Determine the (x, y) coordinate at the center of the cell enclosing the given text.  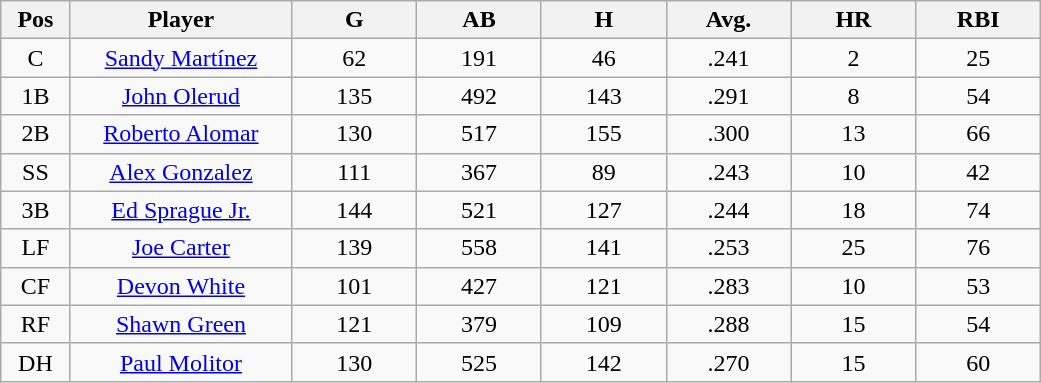
143 (604, 96)
517 (480, 134)
.283 (728, 286)
141 (604, 248)
HR (854, 20)
Pos (36, 20)
Sandy Martínez (181, 58)
191 (480, 58)
62 (354, 58)
427 (480, 286)
89 (604, 172)
142 (604, 362)
521 (480, 210)
60 (978, 362)
66 (978, 134)
46 (604, 58)
DH (36, 362)
RF (36, 324)
RBI (978, 20)
LF (36, 248)
Roberto Alomar (181, 134)
3B (36, 210)
2 (854, 58)
1B (36, 96)
101 (354, 286)
13 (854, 134)
Paul Molitor (181, 362)
155 (604, 134)
Shawn Green (181, 324)
.243 (728, 172)
144 (354, 210)
76 (978, 248)
74 (978, 210)
.300 (728, 134)
525 (480, 362)
SS (36, 172)
558 (480, 248)
379 (480, 324)
C (36, 58)
127 (604, 210)
AB (480, 20)
139 (354, 248)
G (354, 20)
Ed Sprague Jr. (181, 210)
18 (854, 210)
Joe Carter (181, 248)
109 (604, 324)
CF (36, 286)
53 (978, 286)
135 (354, 96)
John Olerud (181, 96)
111 (354, 172)
42 (978, 172)
Devon White (181, 286)
.270 (728, 362)
367 (480, 172)
Alex Gonzalez (181, 172)
.253 (728, 248)
Player (181, 20)
492 (480, 96)
.241 (728, 58)
H (604, 20)
8 (854, 96)
.288 (728, 324)
2B (36, 134)
Avg. (728, 20)
.244 (728, 210)
.291 (728, 96)
